For the text-containing cell, return its midpoint in (X, Y) coordinate format. 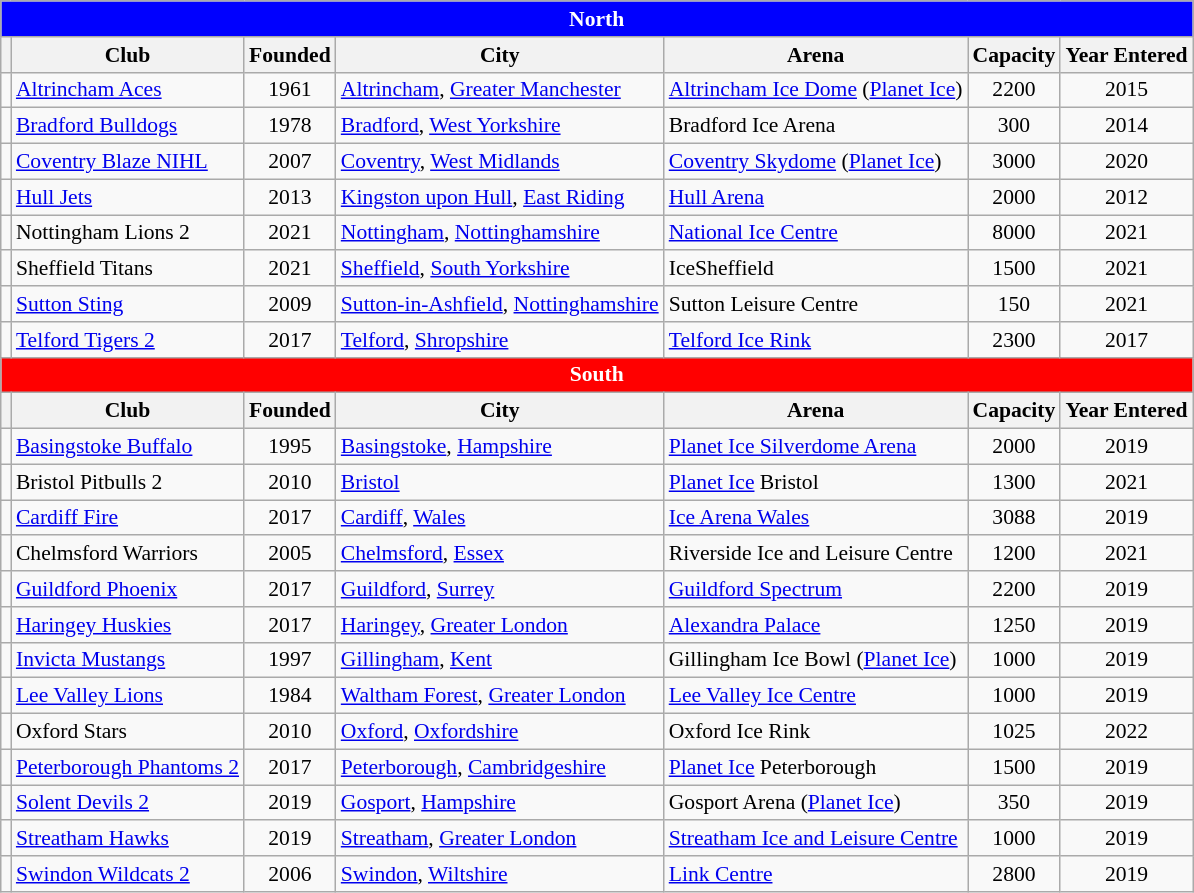
1300 (1014, 482)
1997 (290, 660)
Hull Arena (816, 197)
Sheffield Titans (128, 269)
Solent Devils 2 (128, 803)
Cardiff, Wales (500, 518)
Coventry Skydome (Planet Ice) (816, 162)
Peterborough Phantoms 2 (128, 767)
Chelmsford, Essex (500, 554)
Guildford Spectrum (816, 589)
2007 (290, 162)
Bristol Pitbulls 2 (128, 482)
Nottingham, Nottinghamshire (500, 233)
Hull Jets (128, 197)
Basingstoke Buffalo (128, 447)
Planet Ice Silverdome Arena (816, 447)
Streatham Ice and Leisure Centre (816, 839)
Streatham Hawks (128, 839)
2015 (1126, 90)
Altrincham, Greater Manchester (500, 90)
Nottingham Lions 2 (128, 233)
Bristol (500, 482)
350 (1014, 803)
Altrincham Aces (128, 90)
Guildford Phoenix (128, 589)
Sheffield, South Yorkshire (500, 269)
Riverside Ice and Leisure Centre (816, 554)
2300 (1014, 340)
Cardiff Fire (128, 518)
Altrincham Ice Dome (Planet Ice) (816, 90)
Gillingham, Kent (500, 660)
Guildford, Surrey (500, 589)
Telford Tigers 2 (128, 340)
300 (1014, 126)
Haringey, Greater London (500, 625)
Coventry Blaze NIHL (128, 162)
3000 (1014, 162)
Bradford Bulldogs (128, 126)
Sutton Leisure Centre (816, 304)
1250 (1014, 625)
2014 (1126, 126)
Bradford, West Yorkshire (500, 126)
Swindon, Wiltshire (500, 874)
1200 (1014, 554)
1025 (1014, 732)
Ice Arena Wales (816, 518)
2013 (290, 197)
Alexandra Palace (816, 625)
South (597, 375)
Coventry, West Midlands (500, 162)
Peterborough, Cambridgeshire (500, 767)
Planet Ice Peterborough (816, 767)
Bradford Ice Arena (816, 126)
Chelmsford Warriors (128, 554)
Streatham, Greater London (500, 839)
8000 (1014, 233)
1978 (290, 126)
Lee Valley Lions (128, 696)
Invicta Mustangs (128, 660)
3088 (1014, 518)
Telford, Shropshire (500, 340)
Haringey Huskies (128, 625)
2006 (290, 874)
Waltham Forest, Greater London (500, 696)
Sutton Sting (128, 304)
Kingston upon Hull, East Riding (500, 197)
Gillingham Ice Bowl (Planet Ice) (816, 660)
1995 (290, 447)
1961 (290, 90)
IceSheffield (816, 269)
Telford Ice Rink (816, 340)
2020 (1126, 162)
Oxford Ice Rink (816, 732)
2800 (1014, 874)
2009 (290, 304)
1984 (290, 696)
Gosport, Hampshire (500, 803)
Basingstoke, Hampshire (500, 447)
2022 (1126, 732)
Link Centre (816, 874)
Planet Ice Bristol (816, 482)
2012 (1126, 197)
North (597, 19)
2005 (290, 554)
Sutton-in-Ashfield, Nottinghamshire (500, 304)
Lee Valley Ice Centre (816, 696)
National Ice Centre (816, 233)
150 (1014, 304)
Gosport Arena (Planet Ice) (816, 803)
Swindon Wildcats 2 (128, 874)
Oxford, Oxfordshire (500, 732)
Oxford Stars (128, 732)
